Extract the [x, y] coordinate from the center of the cell holding the provided text.  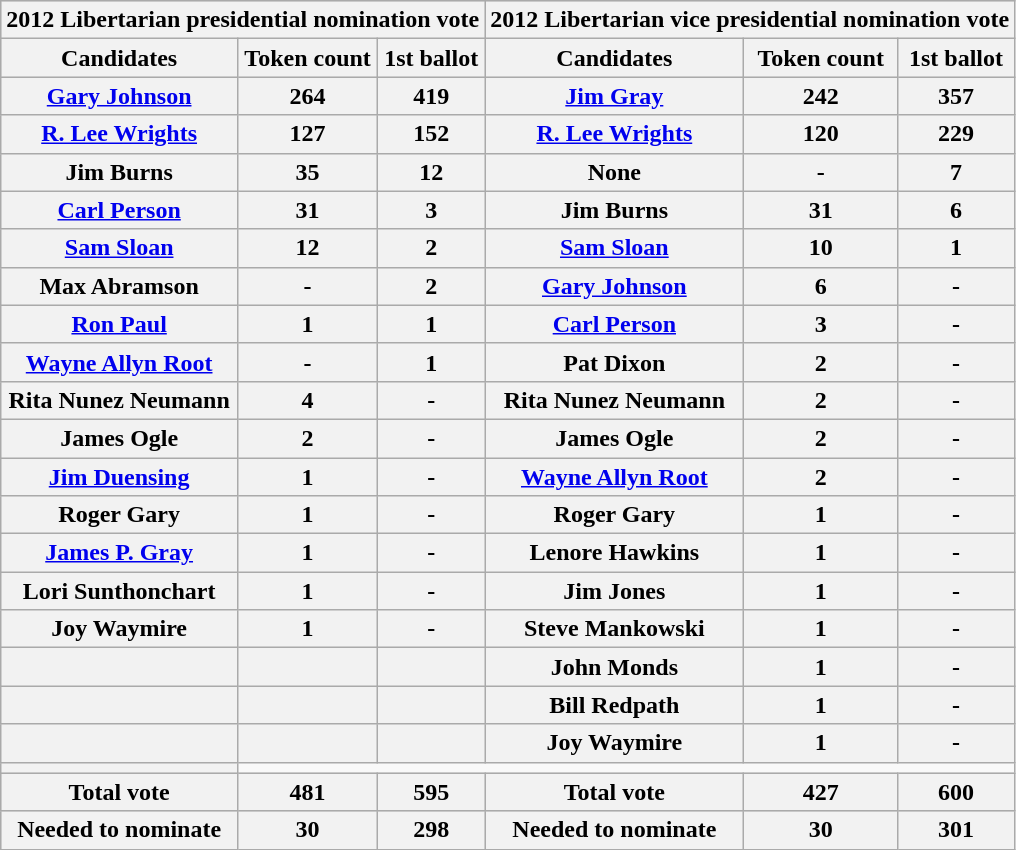
2012 Libertarian vice presidential nomination vote [750, 20]
127 [308, 134]
600 [956, 792]
595 [432, 792]
4 [308, 400]
Ron Paul [120, 324]
James P. Gray [120, 553]
John Monds [614, 667]
481 [308, 792]
152 [432, 134]
120 [820, 134]
Bill Redpath [614, 705]
298 [432, 830]
264 [308, 96]
None [614, 172]
229 [956, 134]
357 [956, 96]
10 [820, 248]
35 [308, 172]
419 [432, 96]
427 [820, 792]
242 [820, 96]
Max Abramson [120, 286]
Steve Mankowski [614, 629]
Jim Duensing [120, 477]
7 [956, 172]
Lori Sunthonchart [120, 591]
Jim Jones [614, 591]
Jim Gray [614, 96]
Pat Dixon [614, 362]
Lenore Hawkins [614, 553]
301 [956, 830]
2012 Libertarian presidential nomination vote [243, 20]
